From the cell containing the given text, extract its center point as (X, Y) coordinate. 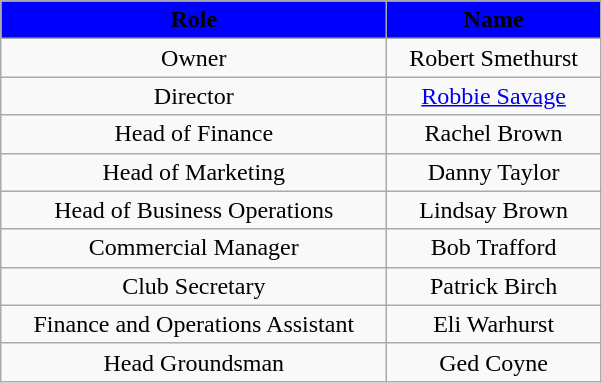
Director (194, 96)
Bob Trafford (494, 248)
Lindsay Brown (494, 210)
Eli Warhurst (494, 324)
Ged Coyne (494, 362)
Head of Marketing (194, 172)
Head of Business Operations (194, 210)
Finance and Operations Assistant (194, 324)
Role (194, 20)
Head Groundsman (194, 362)
Owner (194, 58)
Club Secretary (194, 286)
Rachel Brown (494, 134)
Patrick Birch (494, 286)
Name (494, 20)
Danny Taylor (494, 172)
Commercial Manager (194, 248)
Robert Smethurst (494, 58)
Head of Finance (194, 134)
Robbie Savage (494, 96)
